Output the (X, Y) coordinate of the center of the cell containing the given text.  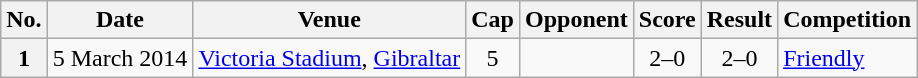
Score (667, 20)
Competition (848, 20)
5 March 2014 (120, 58)
No. (24, 20)
Friendly (848, 58)
Result (739, 20)
Date (120, 20)
Cap (493, 20)
5 (493, 58)
Victoria Stadium, Gibraltar (330, 58)
Opponent (576, 20)
1 (24, 58)
Venue (330, 20)
